Find where the given text appears and provide that cell's center as [X, Y] coordinate. 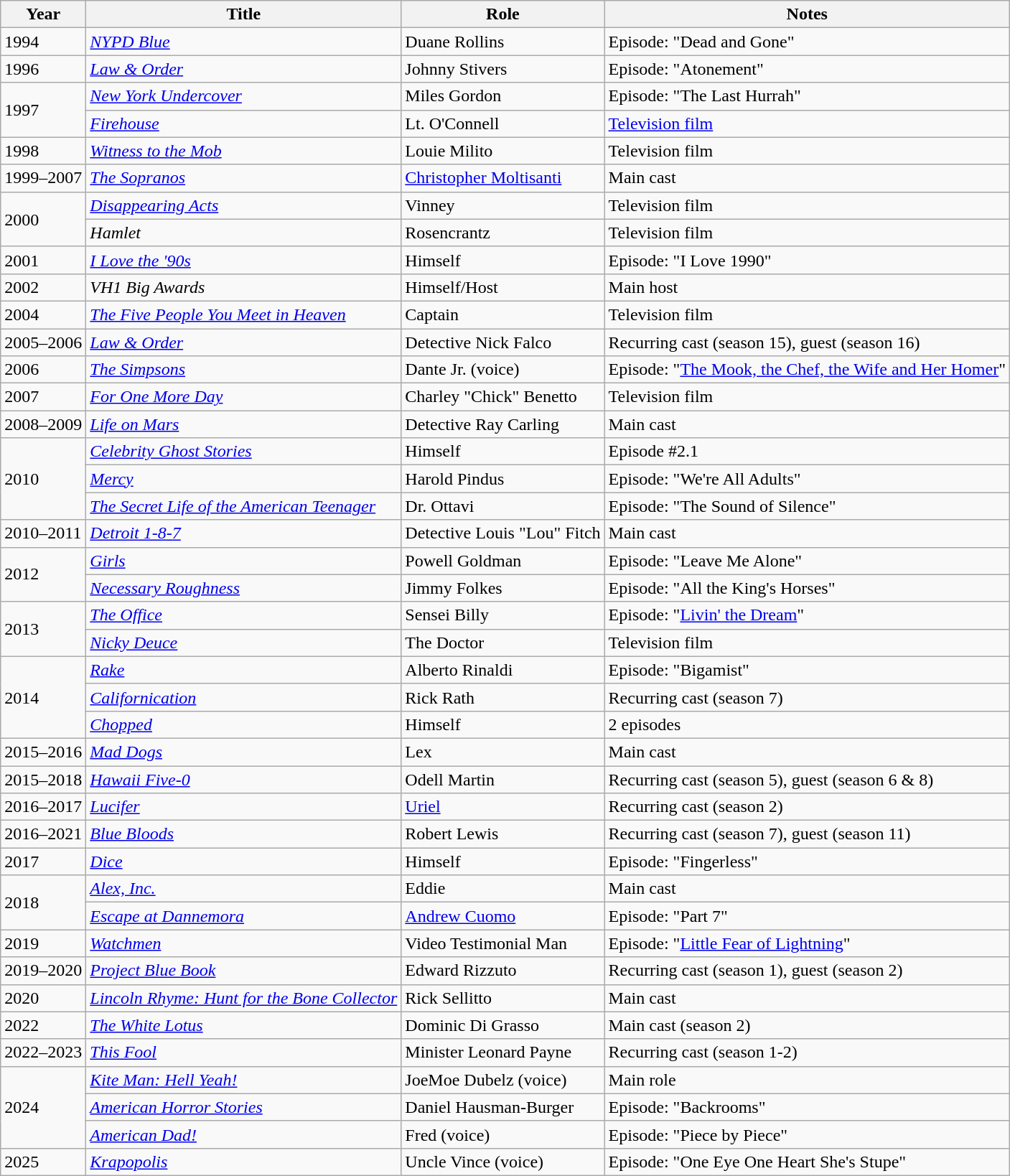
Charley "Chick" Benetto [502, 397]
Eddie [502, 889]
Alberto Rinaldi [502, 670]
Episode: "I Love 1990" [807, 260]
The Five People You Meet in Heaven [244, 314]
Minister Leonard Payne [502, 1053]
2022–2023 [43, 1053]
Alex, Inc. [244, 889]
Rick Sellitto [502, 998]
2013 [43, 629]
Disappearing Acts [244, 205]
Sensei Billy [502, 615]
Episode: "Backrooms" [807, 1107]
Robert Lewis [502, 834]
The Doctor [502, 643]
Dante Jr. (voice) [502, 370]
Hamlet [244, 233]
Notes [807, 14]
Celebrity Ghost Stories [244, 452]
Kite Man: Hell Yeah! [244, 1080]
Title [244, 14]
Girls [244, 561]
Nicky Deuce [244, 643]
Episode: "Livin' the Dream" [807, 615]
2001 [43, 260]
Californication [244, 697]
Life on Mars [244, 424]
Himself/Host [502, 287]
Recurring cast (season 7), guest (season 11) [807, 834]
Main cast (season 2) [807, 1025]
Andrew Cuomo [502, 916]
Fred (voice) [502, 1134]
2022 [43, 1025]
Episode: "The Mook, the Chef, the Wife and Her Homer" [807, 370]
Watchmen [244, 943]
Hawaii Five-0 [244, 779]
Lex [502, 752]
Episode: "We're All Adults" [807, 479]
2024 [43, 1107]
2002 [43, 287]
2016–2021 [43, 834]
Detective Louis "Lou" Fitch [502, 533]
Jimmy Folkes [502, 588]
The Secret Life of the American Teenager [244, 506]
2019 [43, 943]
1996 [43, 69]
Daniel Hausman-Burger [502, 1107]
Role [502, 14]
Witness to the Mob [244, 151]
The Simpsons [244, 370]
Video Testimonial Man [502, 943]
2017 [43, 862]
Episode: "Part 7" [807, 916]
Mad Dogs [244, 752]
Episode: "Leave Me Alone" [807, 561]
The White Lotus [244, 1025]
2004 [43, 314]
Powell Goldman [502, 561]
Mercy [244, 479]
Episode: "Bigamist" [807, 670]
1994 [43, 42]
Main role [807, 1080]
Episode: "Dead and Gone" [807, 42]
Recurring cast (season 7) [807, 697]
Recurring cast (season 2) [807, 807]
Edward Rizzuto [502, 971]
Firehouse [244, 123]
Rosencrantz [502, 233]
Year [43, 14]
Episode: "One Eye One Heart She's Stupe" [807, 1162]
Chopped [244, 724]
Main host [807, 287]
2 episodes [807, 724]
Miles Gordon [502, 96]
I Love the '90s [244, 260]
Detective Nick Falco [502, 342]
Dice [244, 862]
2015–2016 [43, 752]
2008–2009 [43, 424]
Captain [502, 314]
Uncle Vince (voice) [502, 1162]
Johnny Stivers [502, 69]
2012 [43, 574]
Episode: "The Last Hurrah" [807, 96]
2010 [43, 479]
1998 [43, 151]
Christopher Moltisanti [502, 178]
NYPD Blue [244, 42]
Recurring cast (season 5), guest (season 6 & 8) [807, 779]
Lt. O'Connell [502, 123]
Lincoln Rhyme: Hunt for the Bone Collector [244, 998]
The Office [244, 615]
2007 [43, 397]
JoeMoe Dubelz (voice) [502, 1080]
Recurring cast (season 1), guest (season 2) [807, 971]
This Fool [244, 1053]
Harold Pindus [502, 479]
2019–2020 [43, 971]
Project Blue Book [244, 971]
Recurring cast (season 1-2) [807, 1053]
2020 [43, 998]
American Horror Stories [244, 1107]
Lucifer [244, 807]
Detective Ray Carling [502, 424]
Recurring cast (season 15), guest (season 16) [807, 342]
Krapopolis [244, 1162]
Odell Martin [502, 779]
2006 [43, 370]
For One More Day [244, 397]
Vinney [502, 205]
Episode: "All the King's Horses" [807, 588]
Episode: "Little Fear of Lightning" [807, 943]
2025 [43, 1162]
New York Undercover [244, 96]
The Sopranos [244, 178]
Episode: "Piece by Piece" [807, 1134]
2016–2017 [43, 807]
Escape at Dannemora [244, 916]
American Dad! [244, 1134]
Blue Bloods [244, 834]
2000 [43, 219]
2018 [43, 902]
VH1 Big Awards [244, 287]
1999–2007 [43, 178]
Louie Milito [502, 151]
Episode: "Fingerless" [807, 862]
Rick Rath [502, 697]
Episode: "Atonement" [807, 69]
Episode: "The Sound of Silence" [807, 506]
Detroit 1-8-7 [244, 533]
2014 [43, 697]
2005–2006 [43, 342]
Uriel [502, 807]
2015–2018 [43, 779]
Necessary Roughness [244, 588]
Dominic Di Grasso [502, 1025]
Duane Rollins [502, 42]
2010–2011 [43, 533]
Dr. Ottavi [502, 506]
1997 [43, 110]
Episode #2.1 [807, 452]
Rake [244, 670]
